Scan for the cell matching the given text and deliver its (X, Y) coordinate at center. 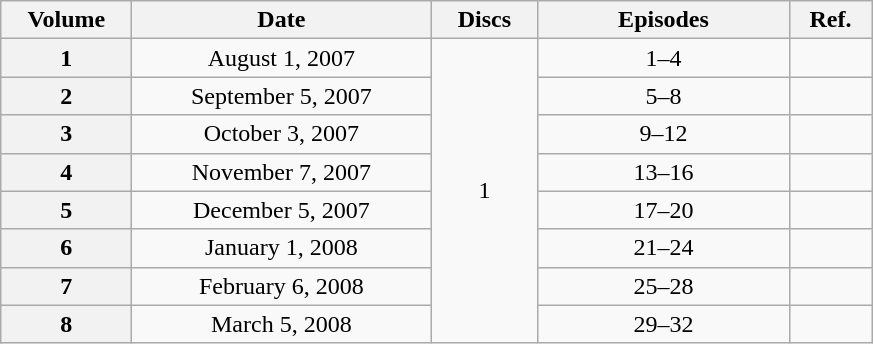
4 (66, 172)
5–8 (664, 96)
January 1, 2008 (282, 248)
3 (66, 134)
8 (66, 324)
6 (66, 248)
5 (66, 210)
17–20 (664, 210)
13–16 (664, 172)
March 5, 2008 (282, 324)
9–12 (664, 134)
Volume (66, 20)
December 5, 2007 (282, 210)
25–28 (664, 286)
October 3, 2007 (282, 134)
November 7, 2007 (282, 172)
1–4 (664, 58)
February 6, 2008 (282, 286)
September 5, 2007 (282, 96)
Ref. (830, 20)
Discs (484, 20)
Episodes (664, 20)
29–32 (664, 324)
Date (282, 20)
2 (66, 96)
August 1, 2007 (282, 58)
7 (66, 286)
21–24 (664, 248)
